Output the [x, y] coordinate of the center of the cell containing the given text.  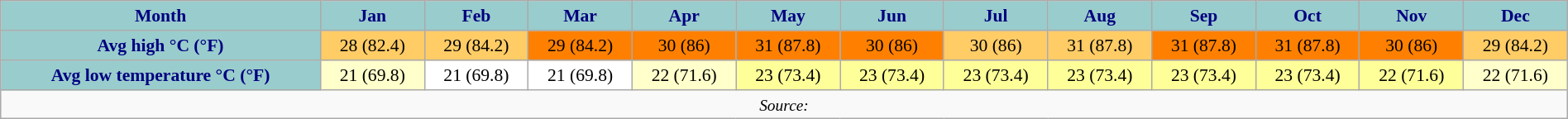
Avg high °C (°F) [160, 45]
Jun [892, 16]
Source: [784, 104]
Jul [996, 16]
Aug [1100, 16]
Apr [684, 16]
28 (82.4) [372, 45]
Month [160, 16]
Oct [1307, 16]
Sep [1204, 16]
Mar [581, 16]
Avg low temperature °C (°F) [160, 75]
Nov [1412, 16]
Feb [476, 16]
May [788, 16]
Dec [1516, 16]
Jan [372, 16]
